Provide the [x, y] coordinate of the cell's center where the given text is located.  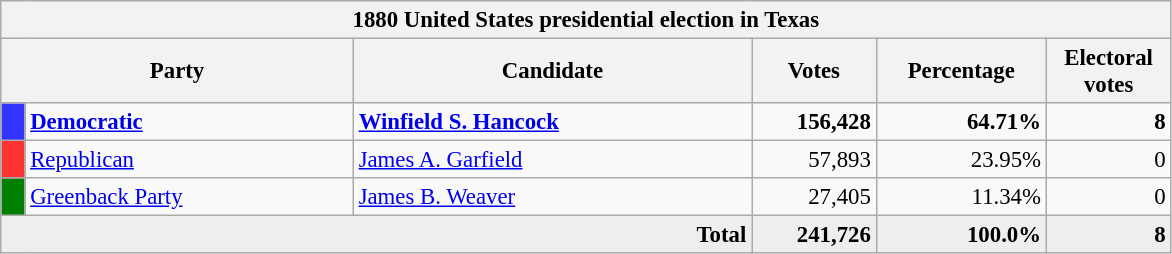
27,405 [814, 197]
Percentage [961, 72]
Total [376, 235]
1880 United States presidential election in Texas [586, 20]
Votes [814, 72]
241,726 [814, 235]
Republican [189, 160]
Candidate [552, 72]
Electoral votes [1108, 72]
11.34% [961, 197]
Winfield S. Hancock [552, 122]
100.0% [961, 235]
James B. Weaver [552, 197]
Democratic [189, 122]
64.71% [961, 122]
Greenback Party [189, 197]
23.95% [961, 160]
James A. Garfield [552, 160]
57,893 [814, 160]
Party [178, 72]
156,428 [814, 122]
